Return the [x, y] coordinate for the center point of the cell that contains the specified text.  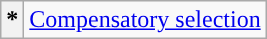
Compensatory selection [145, 20]
* [12, 20]
